Locate the cell with the specified text and output its [x, y] center coordinate. 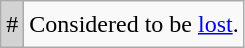
Considered to be lost. [134, 24]
# [12, 24]
